Identify which cell holds the provided text, then report its [X, Y] central coordinate. 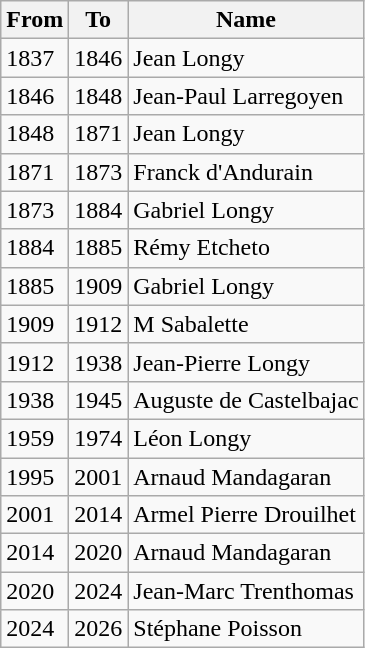
Armel Pierre Drouilhet [246, 515]
Léon Longy [246, 438]
From [35, 20]
1837 [35, 58]
1959 [35, 438]
1974 [98, 438]
To [98, 20]
Jean-Paul Larregoyen [246, 96]
Jean-Marc Trenthomas [246, 591]
Auguste de Castelbajac [246, 400]
Jean-Pierre Longy [246, 362]
2026 [98, 629]
1995 [35, 477]
Stéphane Poisson [246, 629]
1945 [98, 400]
M Sabalette [246, 324]
Franck d'Andurain [246, 172]
Name [246, 20]
Rémy Etcheto [246, 248]
